From the cell containing the given text, extract its center point as [X, Y] coordinate. 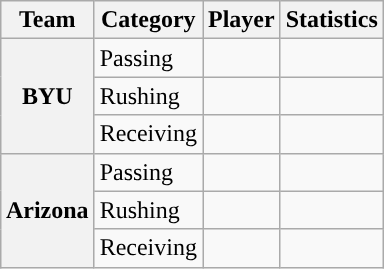
Player [241, 20]
Category [148, 20]
BYU [47, 96]
Arizona [47, 210]
Statistics [332, 20]
Team [47, 20]
